Determine the (x, y) coordinate at the center of the cell enclosing the given text.  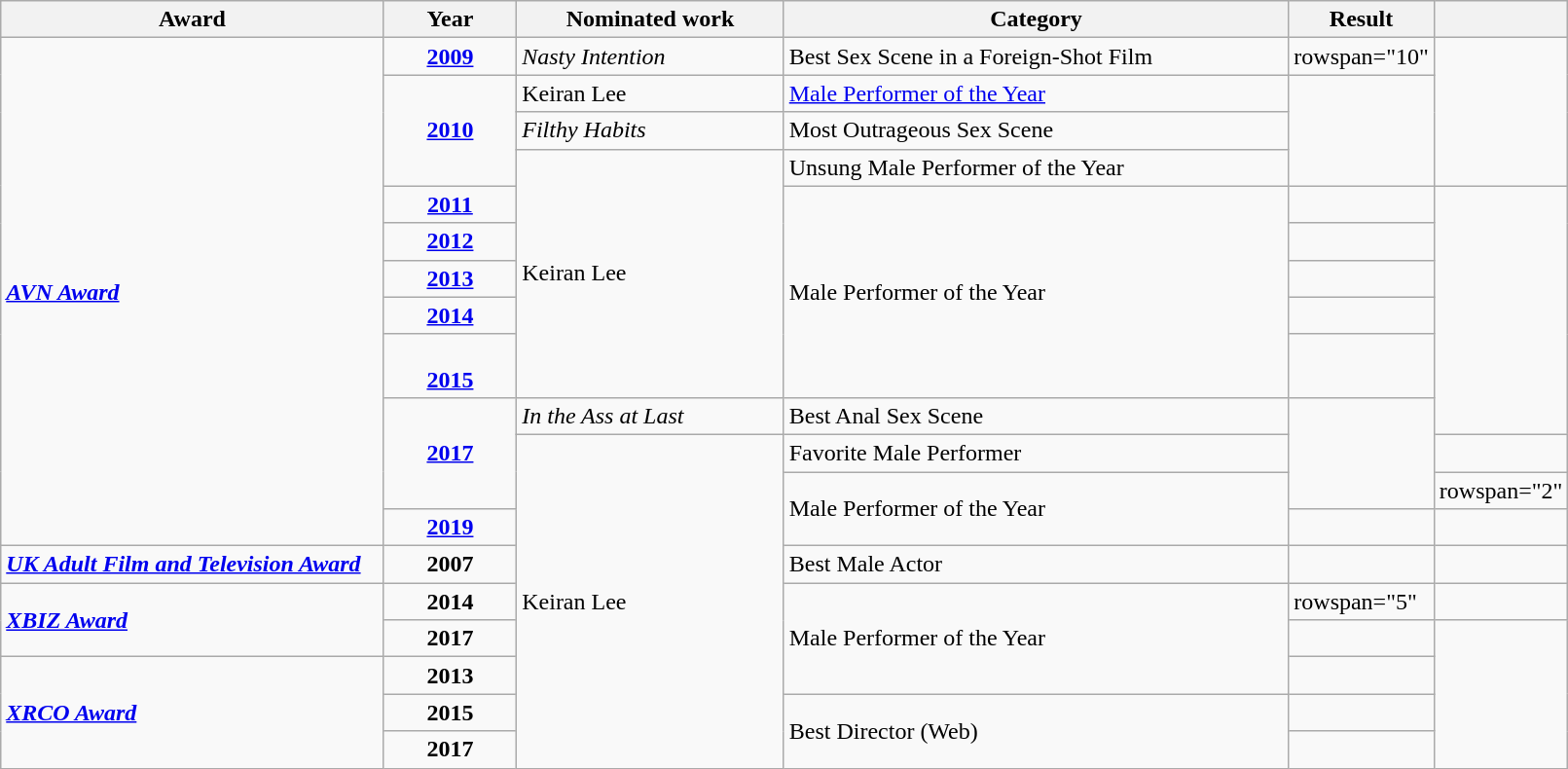
2009 (450, 56)
2007 (450, 565)
Category (1036, 19)
rowspan="5" (1362, 602)
Best Director (Web) (1036, 731)
2010 (450, 130)
Filthy Habits (650, 130)
Best Male Actor (1036, 565)
Most Outrageous Sex Scene (1036, 130)
Award (193, 19)
XBIZ Award (193, 620)
Unsung Male Performer of the Year (1036, 167)
Nasty Intention (650, 56)
Favorite Male Performer (1036, 453)
AVN Award (193, 292)
rowspan="10" (1362, 56)
Best Anal Sex Scene (1036, 416)
UK Adult Film and Television Award (193, 565)
2019 (450, 528)
Best Sex Scene in a Foreign-Shot Film (1036, 56)
In the Ass at Last (650, 416)
Year (450, 19)
rowspan="2" (1501, 490)
XRCO Award (193, 713)
2012 (450, 241)
Nominated work (650, 19)
2011 (450, 204)
Result (1362, 19)
